Provide the (X, Y) coordinate of the cell's center where the given text is located.  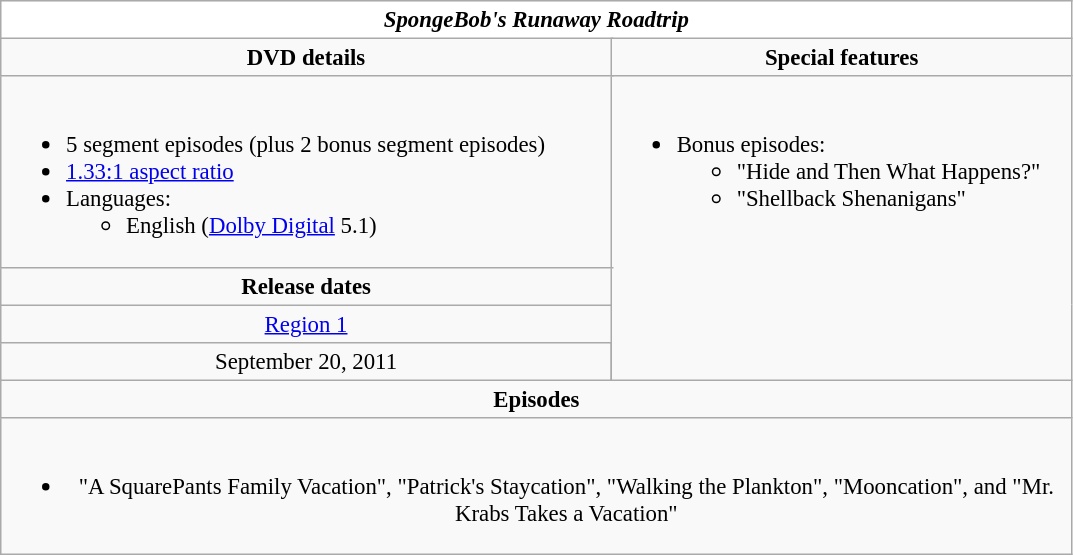
Special features (842, 58)
SpongeBob's Runaway Roadtrip (536, 20)
September 20, 2011 (306, 361)
"A SquarePants Family Vacation", "Patrick's Staycation", "Walking the Plankton", "Mooncation", and "Mr. Krabs Takes a Vacation" (536, 486)
DVD details (306, 58)
Episodes (536, 399)
5 segment episodes (plus 2 bonus segment episodes)1.33:1 aspect ratioLanguages:English (Dolby Digital 5.1) (306, 172)
Bonus episodes:"Hide and Then What Happens?""Shellback Shenanigans" (842, 228)
Region 1 (306, 324)
Release dates (306, 286)
